Identify which cell holds the provided text, then report its [x, y] central coordinate. 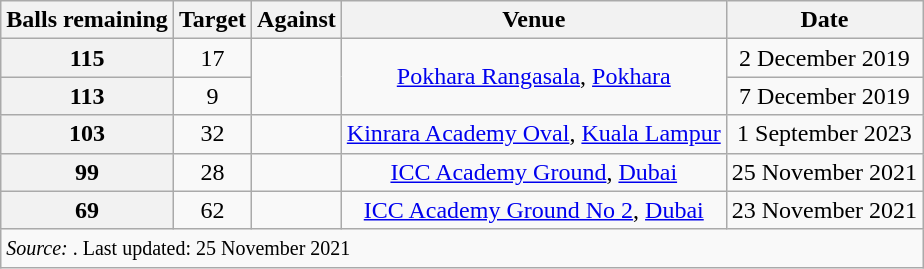
103 [88, 134]
32 [212, 134]
115 [88, 58]
1 September 2023 [824, 134]
Venue [534, 20]
ICC Academy Ground No 2, Dubai [534, 210]
ICC Academy Ground, Dubai [534, 172]
69 [88, 210]
62 [212, 210]
9 [212, 96]
Kinrara Academy Oval, Kuala Lampur [534, 134]
Pokhara Rangasala, Pokhara [534, 77]
Source: . Last updated: 25 November 2021 [462, 248]
Against [297, 20]
Date [824, 20]
25 November 2021 [824, 172]
Target [212, 20]
28 [212, 172]
Balls remaining [88, 20]
17 [212, 58]
23 November 2021 [824, 210]
99 [88, 172]
2 December 2019 [824, 58]
7 December 2019 [824, 96]
113 [88, 96]
